Detect which cell encompasses the target text, then output its (x, y) center coordinate. 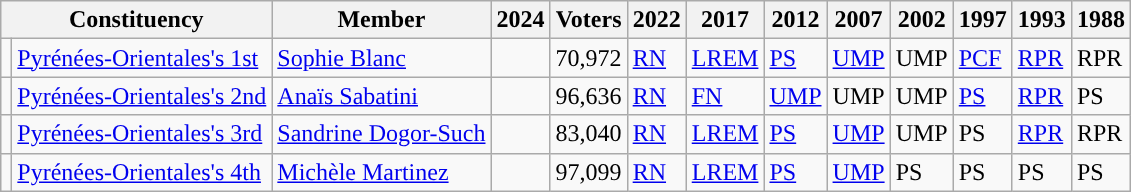
Sophie Blanc (382, 58)
PCF (982, 58)
Pyrénées-Orientales's 2nd (142, 96)
1988 (1100, 20)
Anaïs Sabatini (382, 96)
2022 (656, 20)
96,636 (588, 96)
FN (725, 96)
Sandrine Dogor-Such (382, 134)
Member (382, 20)
1993 (1042, 20)
Pyrénées-Orientales's 1st (142, 58)
2017 (725, 20)
Pyrénées-Orientales's 4th (142, 172)
2002 (922, 20)
Pyrénées-Orientales's 3rd (142, 134)
2024 (520, 20)
1997 (982, 20)
Michèle Martinez (382, 172)
2012 (796, 20)
83,040 (588, 134)
70,972 (588, 58)
97,099 (588, 172)
Voters (588, 20)
2007 (858, 20)
Constituency (136, 20)
